Find where the given text appears and provide that cell's center as [X, Y] coordinate. 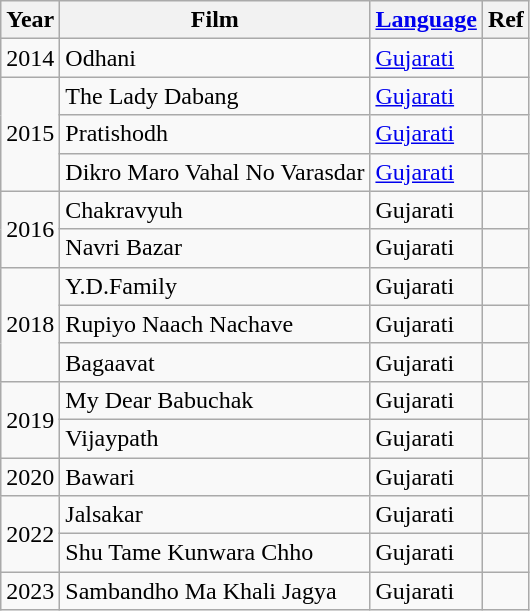
Navri Bazar [215, 248]
2019 [30, 419]
Shu Tame Kunwara Chho [215, 553]
The Lady Dabang [215, 96]
2018 [30, 324]
Ref [506, 20]
2023 [30, 591]
Film [215, 20]
Bawari [215, 477]
Jalsakar [215, 515]
Odhani [215, 58]
Pratishodh [215, 134]
Vijaypath [215, 438]
2020 [30, 477]
2016 [30, 229]
Sambandho Ma Khali Jagya [215, 591]
Bagaavat [215, 362]
Y.D.Family [215, 286]
My Dear Babuchak [215, 400]
Chakravyuh [215, 210]
Rupiyo Naach Nachave [215, 324]
Dikro Maro Vahal No Varasdar [215, 172]
2014 [30, 58]
Year [30, 20]
Language [426, 20]
2022 [30, 534]
2015 [30, 134]
